Identify which cell holds the provided text, then report its [X, Y] central coordinate. 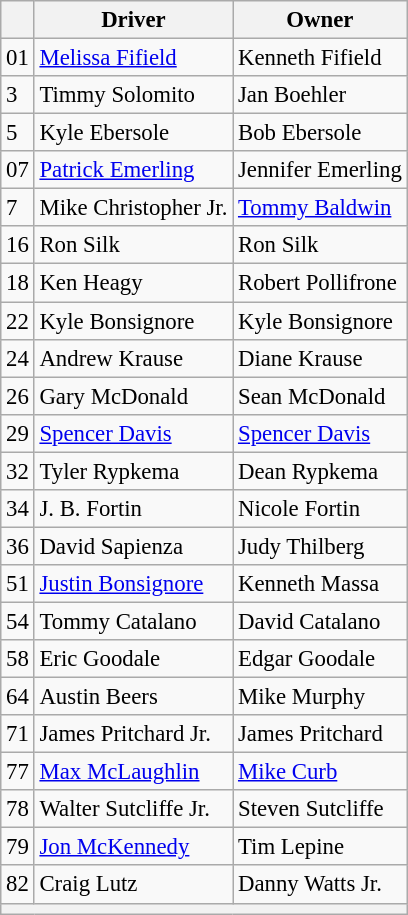
Timmy Solomito [134, 95]
Bob Ebersole [320, 133]
Tommy Baldwin [320, 208]
79 [18, 847]
David Sapienza [134, 546]
Austin Beers [134, 697]
Robert Pollifrone [320, 283]
34 [18, 509]
Danny Watts Jr. [320, 885]
Steven Sutcliffe [320, 809]
Andrew Krause [134, 358]
51 [18, 584]
24 [18, 358]
Mike Murphy [320, 697]
James Pritchard Jr. [134, 734]
Craig Lutz [134, 885]
Driver [134, 20]
Judy Thilberg [320, 546]
Eric Goodale [134, 659]
David Catalano [320, 621]
07 [18, 170]
18 [18, 283]
7 [18, 208]
Nicole Fortin [320, 509]
James Pritchard [320, 734]
Jan Boehler [320, 95]
64 [18, 697]
26 [18, 396]
Tommy Catalano [134, 621]
Tyler Rypkema [134, 471]
5 [18, 133]
29 [18, 433]
Dean Rypkema [320, 471]
Max McLaughlin [134, 772]
54 [18, 621]
Patrick Emerling [134, 170]
16 [18, 245]
Jennifer Emerling [320, 170]
Melissa Fifield [134, 58]
Mike Curb [320, 772]
Gary McDonald [134, 396]
Walter Sutcliffe Jr. [134, 809]
Jon McKennedy [134, 847]
Owner [320, 20]
3 [18, 95]
22 [18, 321]
58 [18, 659]
01 [18, 58]
Kyle Ebersole [134, 133]
Mike Christopher Jr. [134, 208]
77 [18, 772]
Kenneth Massa [320, 584]
Tim Lepine [320, 847]
36 [18, 546]
32 [18, 471]
Diane Krause [320, 358]
Edgar Goodale [320, 659]
Sean McDonald [320, 396]
78 [18, 809]
71 [18, 734]
Kenneth Fifield [320, 58]
Ken Heagy [134, 283]
J. B. Fortin [134, 509]
82 [18, 885]
Justin Bonsignore [134, 584]
